Output the [X, Y] coordinate of the center of the cell containing the given text.  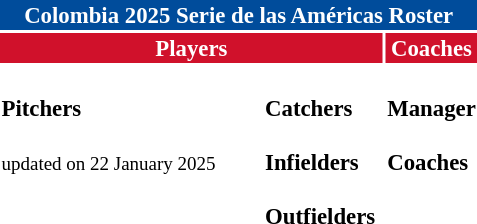
Colombia 2025 Serie de las Américas Roster [238, 15]
Players [192, 48]
